Search for the cell housing the specified text and yield its [X, Y] center coordinate. 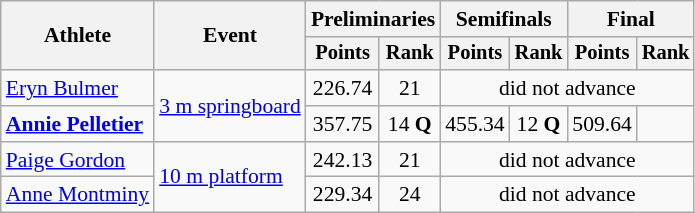
Final [630, 19]
242.13 [343, 160]
12 Q [539, 124]
14 Q [410, 124]
Annie Pelletier [78, 124]
509.64 [602, 124]
Paige Gordon [78, 160]
Eryn Bulmer [78, 88]
Anne Montminy [78, 195]
Event [230, 36]
Preliminaries [373, 19]
229.34 [343, 195]
Semifinals [504, 19]
226.74 [343, 88]
357.75 [343, 124]
10 m platform [230, 178]
455.34 [474, 124]
3 m springboard [230, 106]
24 [410, 195]
Athlete [78, 36]
